Provide the [X, Y] coordinate of the cell's center where the given text is located.  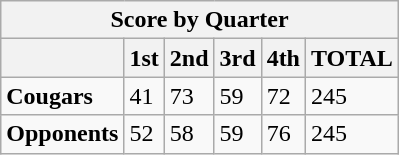
3rd [238, 58]
1st [144, 58]
Score by Quarter [200, 20]
73 [189, 96]
72 [283, 96]
2nd [189, 58]
76 [283, 134]
Cougars [62, 96]
Opponents [62, 134]
52 [144, 134]
41 [144, 96]
4th [283, 58]
58 [189, 134]
TOTAL [352, 58]
